Return (x, y) of the center of cell containing provided text 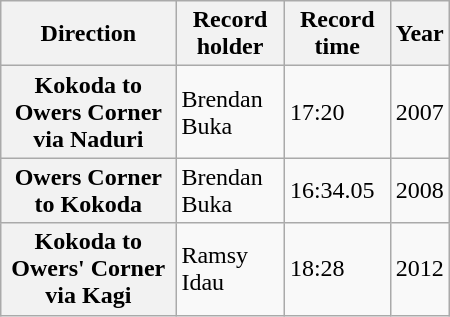
16:34.05 (337, 190)
Year (420, 34)
2012 (420, 269)
Record holder (230, 34)
17:20 (337, 112)
Kokoda to Owers' Corner via Kagi (88, 269)
Direction (88, 34)
Ramsy Idau (230, 269)
18:28 (337, 269)
2007 (420, 112)
2008 (420, 190)
Owers Corner to Kokoda (88, 190)
Kokoda to Owers Corner via Naduri (88, 112)
Record time (337, 34)
